Pinpoint the cell where the given text exists, returning its (x, y) midpoint coordinate. 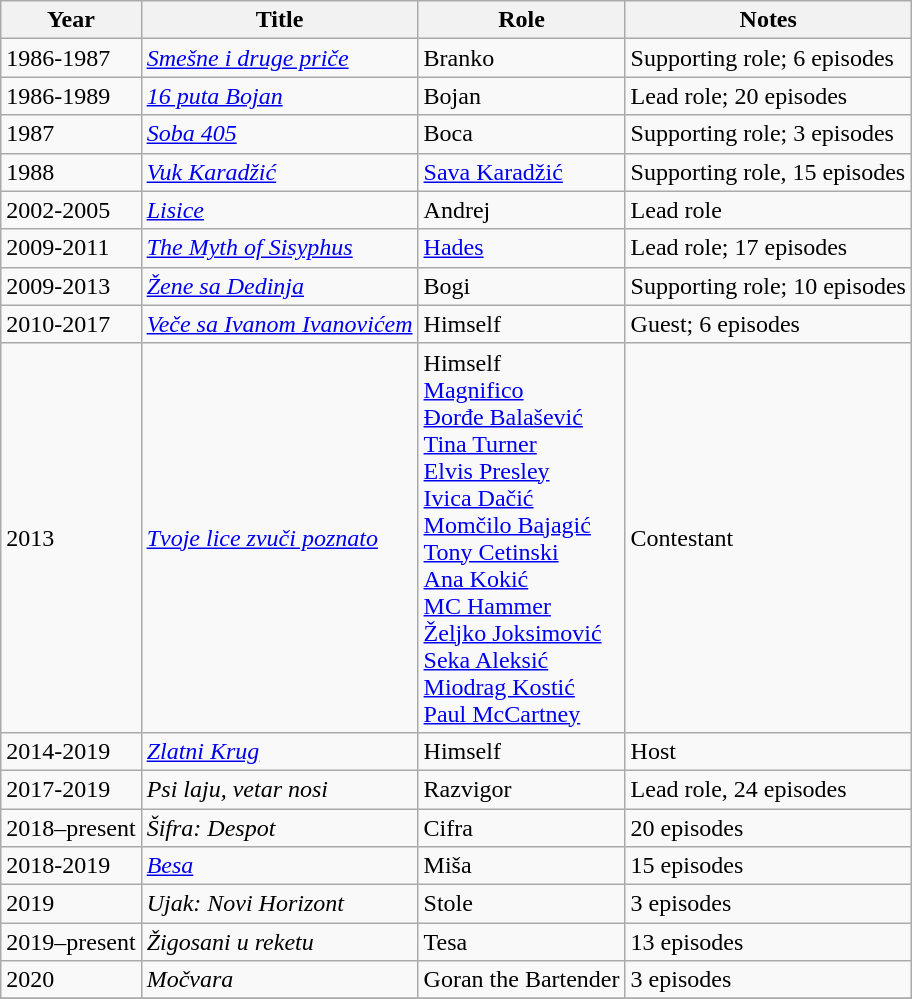
2010-2017 (71, 324)
1986-1987 (71, 58)
Bogi (522, 286)
Andrej (522, 210)
1988 (71, 172)
20 episodes (768, 827)
Soba 405 (280, 134)
Branko (522, 58)
Vuk Karadžić (280, 172)
Cifra (522, 827)
Stole (522, 904)
Role (522, 20)
2017-2019 (71, 789)
Supporting role; 6 episodes (768, 58)
Bojan (522, 96)
Contestant (768, 538)
Lisice (280, 210)
Supporting role, 15 episodes (768, 172)
2019 (71, 904)
2020 (71, 980)
13 episodes (768, 942)
Title (280, 20)
Goran the Bartender (522, 980)
2009-2013 (71, 286)
15 episodes (768, 866)
Sava Karadžić (522, 172)
Year (71, 20)
The Myth of Sisyphus (280, 248)
Supporting role; 3 episodes (768, 134)
Guest; 6 episodes (768, 324)
Ujak: Novi Horizont (280, 904)
Boca (522, 134)
1986-1989 (71, 96)
Lead role; 17 episodes (768, 248)
2018–present (71, 827)
Psi laju, vetar nosi (280, 789)
Tesa (522, 942)
2009-2011 (71, 248)
Razvigor (522, 789)
Žene sa Dedinja (280, 286)
Tvoje lice zvuči poznato (280, 538)
Hades (522, 248)
Smešne i druge priče (280, 58)
Host (768, 751)
2019–present (71, 942)
2014-2019 (71, 751)
Šifra: Despot (280, 827)
2013 (71, 538)
2002-2005 (71, 210)
Lead role, 24 episodes (768, 789)
Miša (522, 866)
Žigosani u reketu (280, 942)
2018-2019 (71, 866)
Zlatni Krug (280, 751)
Supporting role; 10 episodes (768, 286)
1987 (71, 134)
Močvara (280, 980)
Lead role; 20 episodes (768, 96)
Lead role (768, 210)
Notes (768, 20)
Besa (280, 866)
Veče sa Ivanom Ivanovićem (280, 324)
16 puta Bojan (280, 96)
